Provide the (X, Y) coordinate of the cell's center where the given text is located.  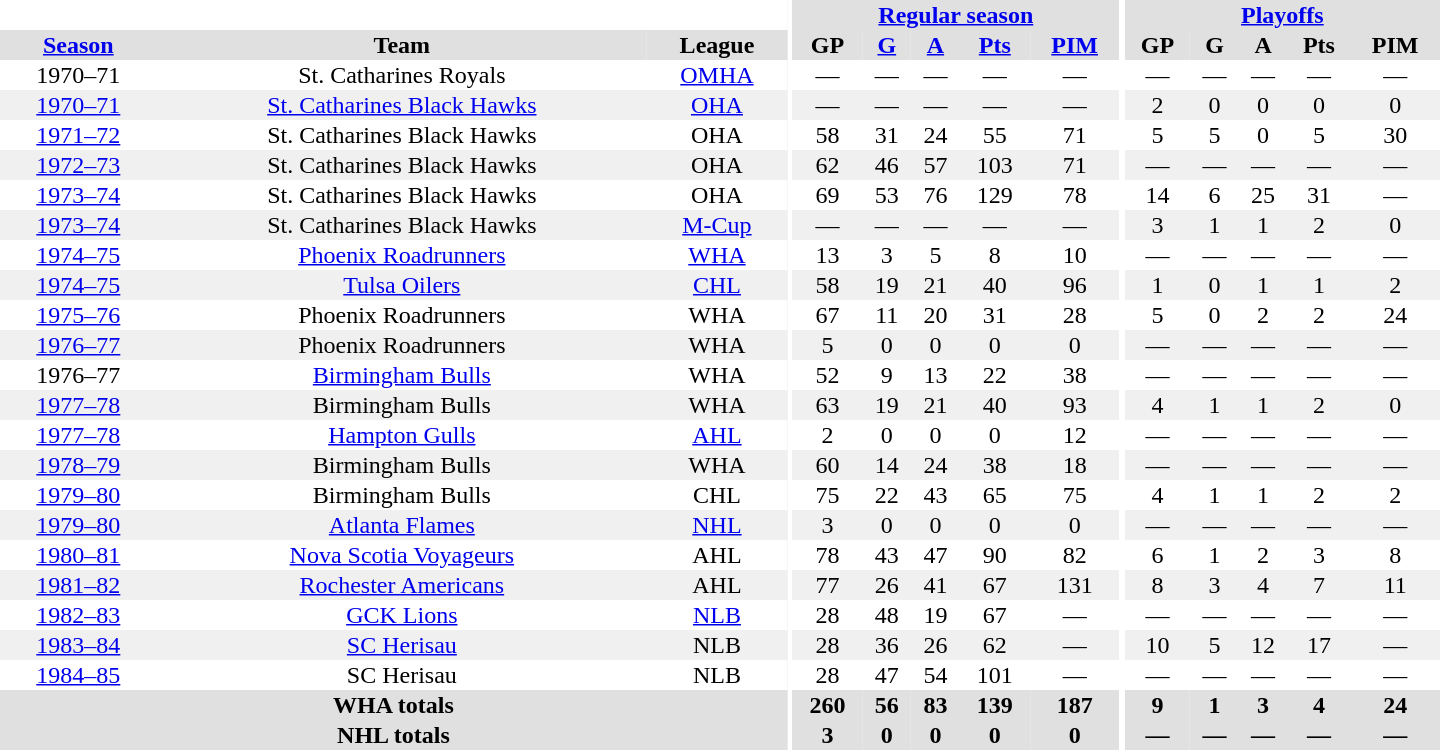
GCK Lions (402, 615)
101 (995, 675)
48 (886, 615)
60 (827, 465)
63 (827, 405)
25 (1264, 195)
1984–85 (78, 675)
M-Cup (717, 225)
Hampton Gulls (402, 435)
129 (995, 195)
54 (936, 675)
36 (886, 645)
83 (936, 705)
Atlanta Flames (402, 525)
Team (402, 45)
18 (1074, 465)
260 (827, 705)
1980–81 (78, 555)
76 (936, 195)
Season (78, 45)
Playoffs (1282, 15)
65 (995, 495)
56 (886, 705)
1972–73 (78, 165)
30 (1395, 135)
1975–76 (78, 315)
52 (827, 375)
St. Catharines Royals (402, 75)
NHL totals (394, 735)
53 (886, 195)
103 (995, 165)
93 (1074, 405)
WHA totals (394, 705)
Nova Scotia Voyageurs (402, 555)
41 (936, 585)
55 (995, 135)
131 (1074, 585)
187 (1074, 705)
Tulsa Oilers (402, 285)
82 (1074, 555)
69 (827, 195)
90 (995, 555)
96 (1074, 285)
46 (886, 165)
1978–79 (78, 465)
OMHA (717, 75)
League (717, 45)
77 (827, 585)
1983–84 (78, 645)
139 (995, 705)
NHL (717, 525)
1981–82 (78, 585)
1971–72 (78, 135)
20 (936, 315)
7 (1318, 585)
17 (1318, 645)
Regular season (956, 15)
Rochester Americans (402, 585)
57 (936, 165)
1982–83 (78, 615)
